Determine the (X, Y) coordinate at the center of the cell enclosing the given text.  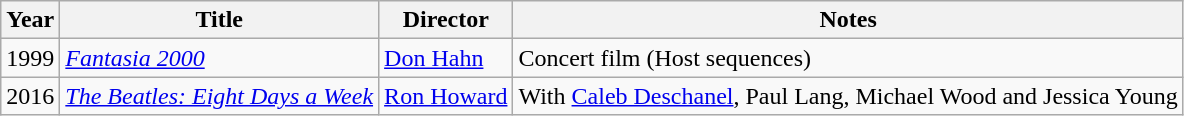
Notes (848, 20)
Concert film (Host sequences) (848, 58)
Fantasia 2000 (220, 58)
Year (30, 20)
With Caleb Deschanel, Paul Lang, Michael Wood and Jessica Young (848, 96)
Title (220, 20)
1999 (30, 58)
2016 (30, 96)
Director (446, 20)
The Beatles: Eight Days a Week (220, 96)
Ron Howard (446, 96)
Don Hahn (446, 58)
